Output the (x, y) coordinate of the center of the cell containing the given text.  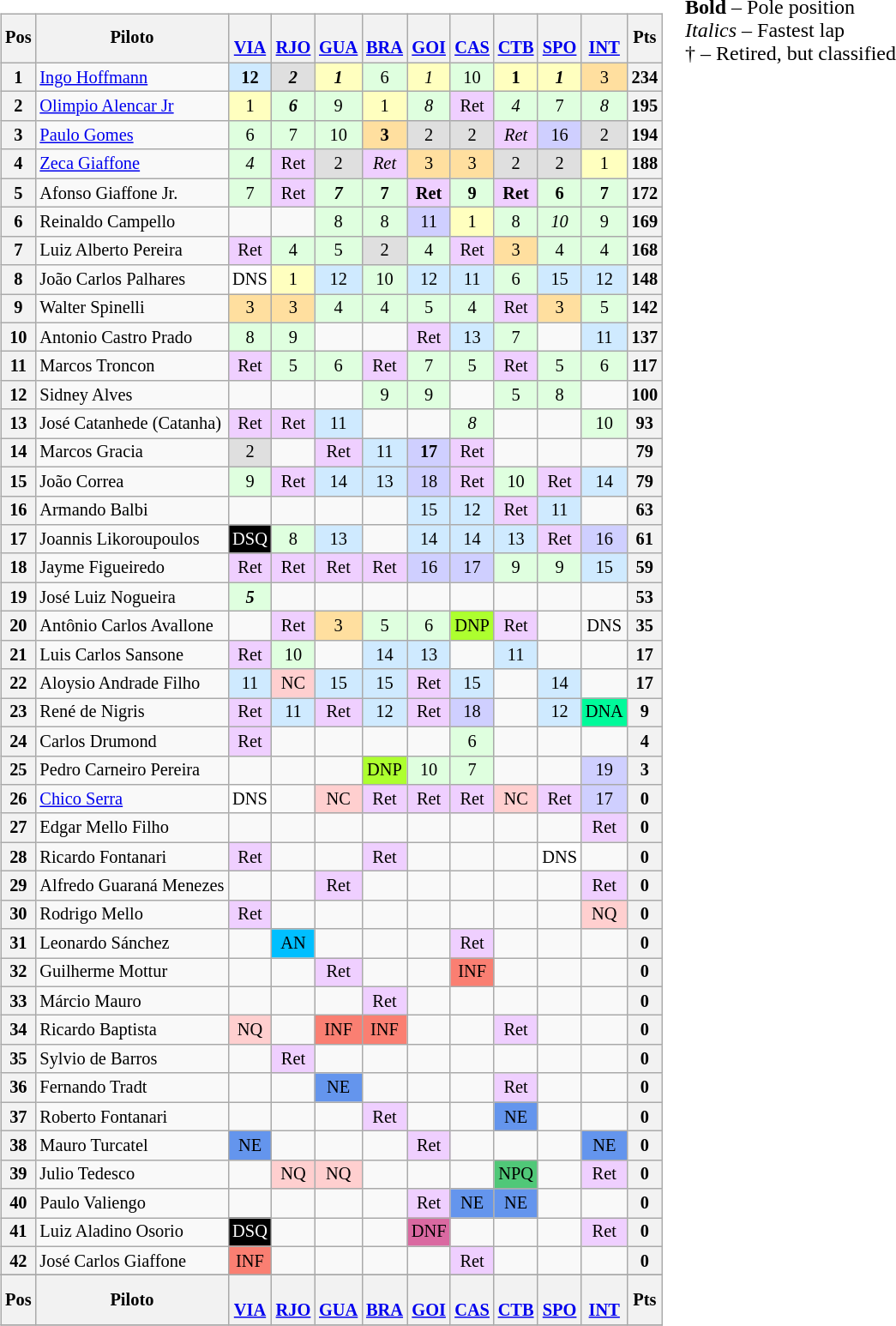
168 (645, 250)
Chico Serra (132, 799)
32 (18, 973)
194 (645, 136)
234 (645, 77)
29 (18, 886)
Zeca Giaffone (132, 164)
Reinaldo Campello (132, 222)
Antonio Castro Prado (132, 337)
Antônio Carlos Avallone (132, 626)
36 (18, 1088)
Sidney Alves (132, 395)
Márcio Mauro (132, 1001)
169 (645, 222)
21 (18, 654)
63 (645, 510)
Luiz Aladino Osorio (132, 1233)
195 (645, 106)
Carlos Drumond (132, 741)
Afonso Giaffone Jr. (132, 193)
Marcos Gracia (132, 453)
31 (18, 943)
93 (645, 424)
28 (18, 857)
33 (18, 1001)
Luiz Alberto Pereira (132, 250)
José Catanhede (Catanha) (132, 424)
25 (18, 770)
Edgar Mello Filho (132, 828)
24 (18, 741)
38 (18, 1146)
Ingo Hoffmann (132, 77)
100 (645, 395)
Olimpio Alencar Jr (132, 106)
142 (645, 309)
José Luiz Nogueira (132, 597)
Armando Balbi (132, 510)
Fernando Tradt (132, 1088)
AN (293, 943)
22 (18, 684)
DNF (429, 1233)
Paulo Valiengo (132, 1203)
53 (645, 597)
Walter Spinelli (132, 309)
Paulo Gomes (132, 136)
27 (18, 828)
Ricardo Baptista (132, 1030)
Mauro Turcatel (132, 1146)
26 (18, 799)
30 (18, 914)
137 (645, 337)
Pedro Carneiro Pereira (132, 770)
34 (18, 1030)
Ricardo Fontanari (132, 857)
Joannis Likoroupoulos (132, 539)
41 (18, 1233)
42 (18, 1261)
Jayme Figueiredo (132, 568)
NPQ (516, 1174)
Luis Carlos Sansone (132, 654)
René de Nigris (132, 713)
Guilherme Mottur (132, 973)
Julio Tedesco (132, 1174)
188 (645, 164)
172 (645, 193)
40 (18, 1203)
Roberto Fontanari (132, 1117)
23 (18, 713)
DNA (604, 713)
39 (18, 1174)
148 (645, 280)
Rodrigo Mello (132, 914)
José Carlos Giaffone (132, 1261)
Aloysio Andrade Filho (132, 684)
37 (18, 1117)
João Correa (132, 481)
Sylvio de Barros (132, 1059)
Marcos Troncon (132, 366)
Alfredo Guaraná Menezes (132, 886)
Leonardo Sánchez (132, 943)
20 (18, 626)
João Carlos Palhares (132, 280)
61 (645, 539)
59 (645, 568)
117 (645, 366)
